Locate the cell with the specified text and output its (x, y) center coordinate. 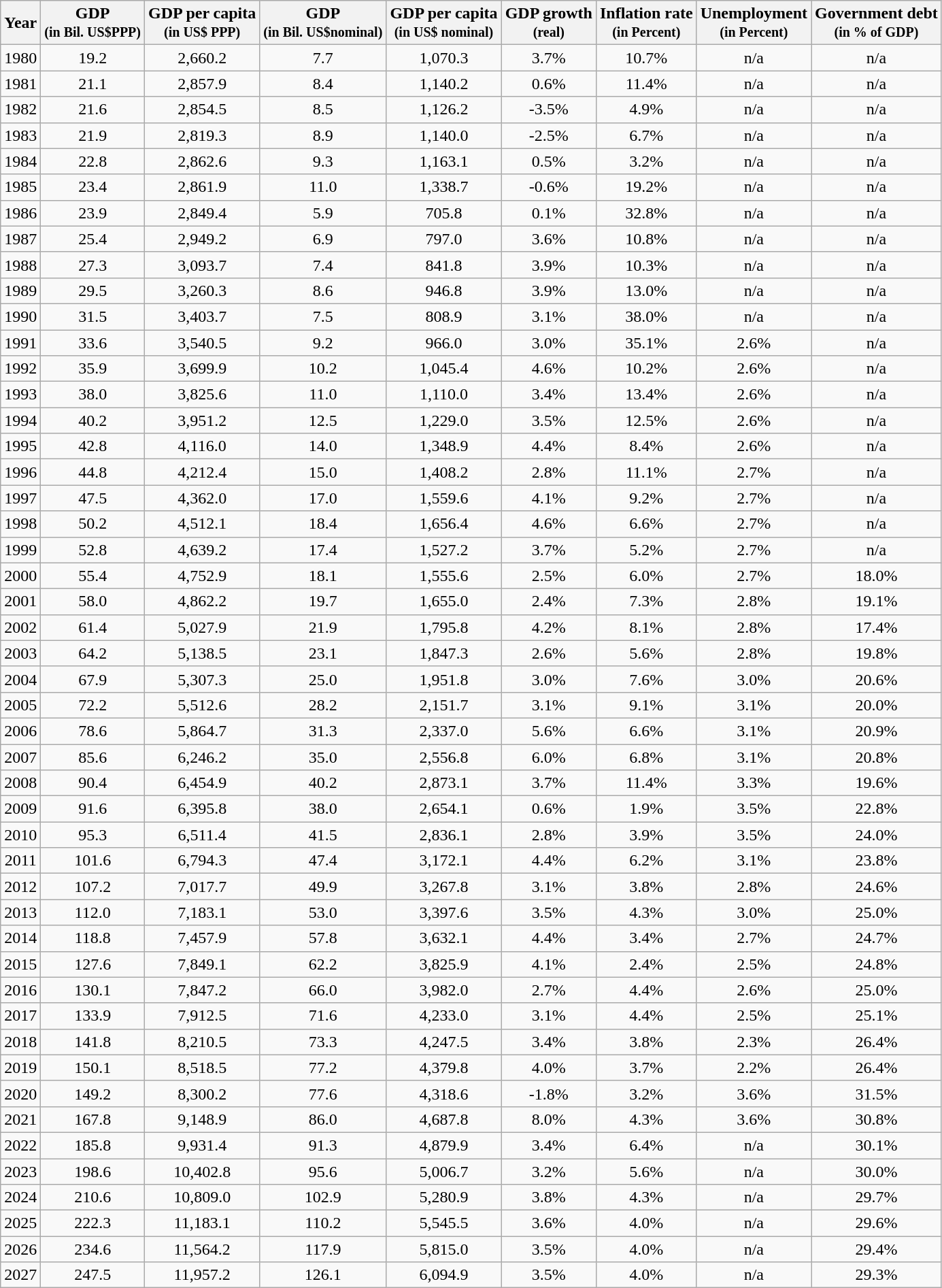
24.0% (877, 835)
52.8 (92, 550)
19.6% (877, 783)
29.4% (877, 1249)
2022 (20, 1145)
7.7 (323, 58)
9.1% (646, 705)
19.2% (646, 187)
2,849.4 (203, 213)
2011 (20, 861)
2,854.5 (203, 110)
0.5% (548, 161)
3,093.7 (203, 265)
42.8 (92, 446)
20.6% (877, 679)
18.1 (323, 576)
2,556.8 (443, 757)
2007 (20, 757)
2023 (20, 1171)
1981 (20, 84)
141.8 (92, 1042)
6,454.9 (203, 783)
1998 (20, 524)
8,210.5 (203, 1042)
4,752.9 (203, 576)
3,699.9 (203, 369)
29.6% (877, 1223)
2020 (20, 1093)
20.0% (877, 705)
29.3% (877, 1275)
21.6 (92, 110)
3,403.7 (203, 316)
77.6 (323, 1093)
3,397.6 (443, 912)
4,379.8 (443, 1068)
149.2 (92, 1093)
198.6 (92, 1171)
110.2 (323, 1223)
1,655.0 (443, 601)
53.0 (323, 912)
8.6 (323, 291)
118.8 (92, 938)
2015 (20, 964)
4.9% (646, 110)
1,847.3 (443, 653)
2,836.1 (443, 835)
1996 (20, 472)
133.9 (92, 1016)
GDP per capita(in US$ PPP) (203, 23)
10.3% (646, 265)
-0.6% (548, 187)
6.8% (646, 757)
1.9% (646, 809)
2026 (20, 1249)
22.8 (92, 161)
91.6 (92, 809)
4,512.1 (203, 524)
3,260.3 (203, 291)
64.2 (92, 653)
1,338.7 (443, 187)
5.2% (646, 550)
10.2% (646, 369)
2002 (20, 627)
18.0% (877, 576)
1991 (20, 342)
1986 (20, 213)
7,017.7 (203, 887)
35.9 (92, 369)
1,045.4 (443, 369)
4,687.8 (443, 1119)
4.2% (548, 627)
10.2 (323, 369)
130.1 (92, 990)
4,116.0 (203, 446)
4,212.4 (203, 472)
47.5 (92, 498)
1,795.8 (443, 627)
1980 (20, 58)
2021 (20, 1119)
32.8% (646, 213)
15.0 (323, 472)
1,070.3 (443, 58)
2,861.9 (203, 187)
841.8 (443, 265)
7.6% (646, 679)
25.0 (323, 679)
8.4 (323, 84)
24.8% (877, 964)
7,847.2 (203, 990)
29.5 (92, 291)
2009 (20, 809)
2005 (20, 705)
4,639.2 (203, 550)
112.0 (92, 912)
GDP(in Bil. US$PPP) (92, 23)
1,408.2 (443, 472)
23.4 (92, 187)
29.7% (877, 1198)
GDP(in Bil. US$nominal) (323, 23)
85.6 (92, 757)
47.4 (323, 861)
2025 (20, 1223)
27.3 (92, 265)
7,183.1 (203, 912)
4,862.2 (203, 601)
2.2% (754, 1068)
8.5 (323, 110)
6.9 (323, 239)
25.4 (92, 239)
6.2% (646, 861)
1,555.6 (443, 576)
24.6% (877, 887)
8,300.2 (203, 1093)
4,362.0 (203, 498)
4,879.9 (443, 1145)
2,654.1 (443, 809)
2,862.6 (203, 161)
5,864.7 (203, 731)
2019 (20, 1068)
167.8 (92, 1119)
117.9 (323, 1249)
1994 (20, 420)
GDP growth(real) (548, 23)
71.6 (323, 1016)
6,395.8 (203, 809)
1987 (20, 239)
9,931.4 (203, 1145)
1999 (20, 550)
2008 (20, 783)
95.6 (323, 1171)
9.2 (323, 342)
2001 (20, 601)
14.0 (323, 446)
23.9 (92, 213)
5,545.5 (443, 1223)
2013 (20, 912)
8.1% (646, 627)
22.8% (877, 809)
2,949.2 (203, 239)
66.0 (323, 990)
5,006.7 (443, 1171)
72.2 (92, 705)
2010 (20, 835)
7.4 (323, 265)
797.0 (443, 239)
1,951.8 (443, 679)
101.6 (92, 861)
2017 (20, 1016)
2,660.2 (203, 58)
1982 (20, 110)
1,140.2 (443, 84)
8,518.5 (203, 1068)
GDP per capita(in US$ nominal) (443, 23)
1,140.0 (443, 135)
1993 (20, 395)
3,982.0 (443, 990)
10,402.8 (203, 1171)
-1.8% (548, 1093)
3,267.8 (443, 887)
13.0% (646, 291)
6,794.3 (203, 861)
2,819.3 (203, 135)
5,512.6 (203, 705)
5,027.9 (203, 627)
5,138.5 (203, 653)
41.5 (323, 835)
9.2% (646, 498)
78.6 (92, 731)
6.4% (646, 1145)
30.8% (877, 1119)
25.1% (877, 1016)
90.4 (92, 783)
5,815.0 (443, 1249)
1997 (20, 498)
50.2 (92, 524)
13.4% (646, 395)
28.2 (323, 705)
2000 (20, 576)
19.2 (92, 58)
2016 (20, 990)
3,825.9 (443, 964)
6.7% (646, 135)
35.0 (323, 757)
234.6 (92, 1249)
58.0 (92, 601)
31.5% (877, 1093)
73.3 (323, 1042)
2018 (20, 1042)
5,280.9 (443, 1198)
62.2 (323, 964)
11,564.2 (203, 1249)
19.7 (323, 601)
Year (20, 23)
44.8 (92, 472)
23.8% (877, 861)
12.5% (646, 420)
7,912.5 (203, 1016)
Inflation rate(in Percent) (646, 23)
20.9% (877, 731)
11,957.2 (203, 1275)
127.6 (92, 964)
2014 (20, 938)
30.0% (877, 1171)
2027 (20, 1275)
11,183.1 (203, 1223)
3,632.1 (443, 938)
6,094.9 (443, 1275)
19.8% (877, 653)
3,825.6 (203, 395)
77.2 (323, 1068)
17.4 (323, 550)
1,559.6 (443, 498)
1983 (20, 135)
1,229.0 (443, 420)
966.0 (443, 342)
31.5 (92, 316)
20.8% (877, 757)
1988 (20, 265)
7,849.1 (203, 964)
102.9 (323, 1198)
31.3 (323, 731)
8.0% (548, 1119)
9.3 (323, 161)
185.8 (92, 1145)
55.4 (92, 576)
1,348.9 (443, 446)
-3.5% (548, 110)
49.9 (323, 887)
1,126.2 (443, 110)
2.3% (754, 1042)
19.1% (877, 601)
38.0% (646, 316)
3,540.5 (203, 342)
2003 (20, 653)
126.1 (323, 1275)
17.0 (323, 498)
91.3 (323, 1145)
12.5 (323, 420)
24.7% (877, 938)
1989 (20, 291)
30.1% (877, 1145)
2004 (20, 679)
1985 (20, 187)
2,873.1 (443, 783)
7.3% (646, 601)
Government debt(in % of GDP) (877, 23)
4,233.0 (443, 1016)
95.3 (92, 835)
1992 (20, 369)
3,172.1 (443, 861)
8.9 (323, 135)
1990 (20, 316)
-2.5% (548, 135)
6,246.2 (203, 757)
1,110.0 (443, 395)
7,457.9 (203, 938)
9,148.9 (203, 1119)
3,951.2 (203, 420)
808.9 (443, 316)
1995 (20, 446)
11.1% (646, 472)
107.2 (92, 887)
5,307.3 (203, 679)
4,247.5 (443, 1042)
1,163.1 (443, 161)
2,857.9 (203, 84)
21.1 (92, 84)
705.8 (443, 213)
2,151.7 (443, 705)
86.0 (323, 1119)
67.9 (92, 679)
150.1 (92, 1068)
222.3 (92, 1223)
2012 (20, 887)
2024 (20, 1198)
23.1 (323, 653)
10.7% (646, 58)
210.6 (92, 1198)
35.1% (646, 342)
4,318.6 (443, 1093)
3.3% (754, 783)
2,337.0 (443, 731)
5.9 (323, 213)
1,656.4 (443, 524)
1984 (20, 161)
Unemployment(in Percent) (754, 23)
2006 (20, 731)
8.4% (646, 446)
57.8 (323, 938)
10.8% (646, 239)
0.1% (548, 213)
6,511.4 (203, 835)
247.5 (92, 1275)
7.5 (323, 316)
946.8 (443, 291)
1,527.2 (443, 550)
18.4 (323, 524)
33.6 (92, 342)
17.4% (877, 627)
10,809.0 (203, 1198)
61.4 (92, 627)
